Scan for the cell matching the given text and deliver its [x, y] coordinate at center. 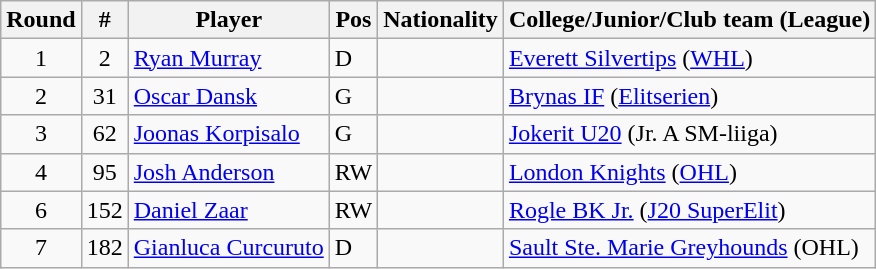
Gianluca Curcuruto [228, 248]
Pos [353, 20]
3 [41, 134]
Rogle BK Jr. (J20 SuperElit) [689, 210]
Player [228, 20]
182 [104, 248]
# [104, 20]
4 [41, 172]
Ryan Murray [228, 58]
95 [104, 172]
31 [104, 96]
Jokerit U20 (Jr. A SM-liiga) [689, 134]
College/Junior/Club team (League) [689, 20]
7 [41, 248]
6 [41, 210]
Nationality [441, 20]
Round [41, 20]
London Knights (OHL) [689, 172]
62 [104, 134]
Joonas Korpisalo [228, 134]
Josh Anderson [228, 172]
152 [104, 210]
Brynas IF (Elitserien) [689, 96]
1 [41, 58]
Oscar Dansk [228, 96]
Sault Ste. Marie Greyhounds (OHL) [689, 248]
Daniel Zaar [228, 210]
Everett Silvertips (WHL) [689, 58]
